Pinpoint the cell where the given text exists, returning its (X, Y) midpoint coordinate. 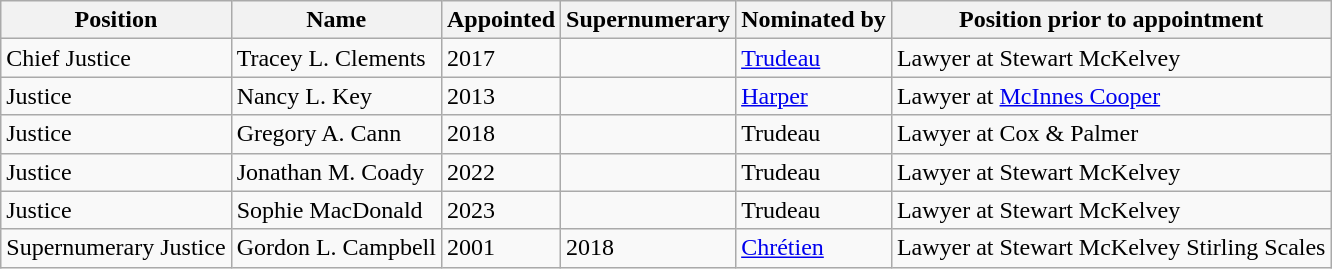
Nancy L. Key (336, 96)
2022 (500, 172)
2017 (500, 58)
Lawyer at Stewart McKelvey Stirling Scales (1111, 248)
Position (116, 20)
Supernumerary (648, 20)
Appointed (500, 20)
2001 (500, 248)
Chrétien (814, 248)
Gordon L. Campbell (336, 248)
Jonathan M. Coady (336, 172)
Chief Justice (116, 58)
2013 (500, 96)
Name (336, 20)
Sophie MacDonald (336, 210)
Lawyer at McInnes Cooper (1111, 96)
Gregory A. Cann (336, 134)
2023 (500, 210)
Tracey L. Clements (336, 58)
Harper (814, 96)
Supernumerary Justice (116, 248)
Lawyer at Cox & Palmer (1111, 134)
Position prior to appointment (1111, 20)
Nominated by (814, 20)
